Return [X, Y] of the center of cell containing provided text 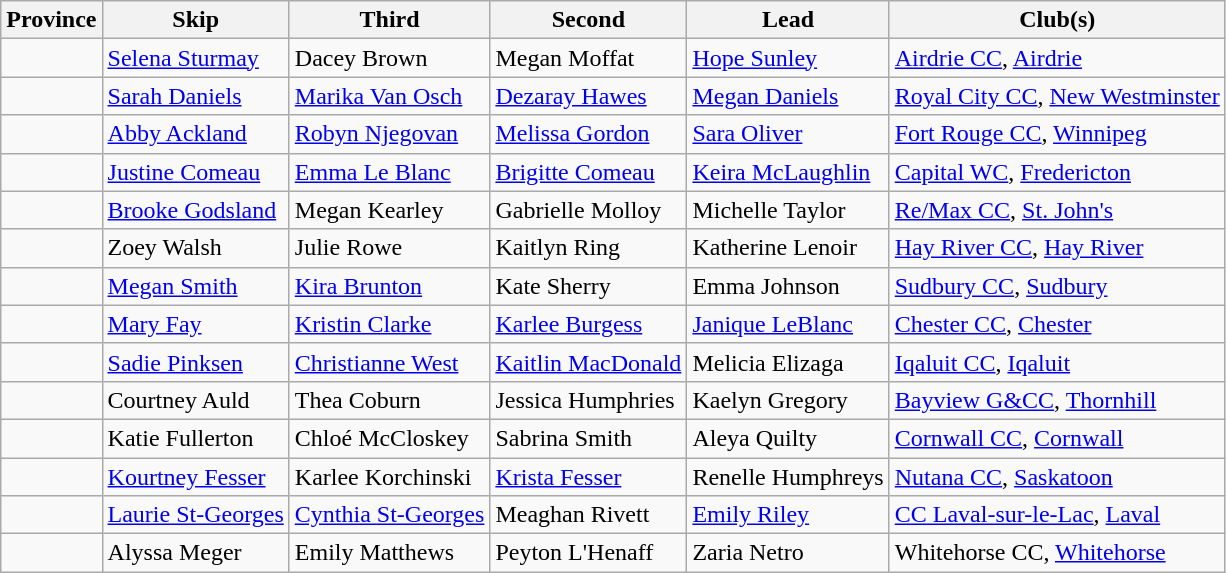
Selena Sturmay [196, 58]
Bayview G&CC, Thornhill [1057, 400]
Mary Fay [196, 324]
Emily Matthews [390, 553]
Brigitte Comeau [588, 172]
Cynthia St-Georges [390, 515]
Janique LeBlanc [788, 324]
Skip [196, 20]
Melicia Elizaga [788, 362]
Sara Oliver [788, 134]
Chester CC, Chester [1057, 324]
Megan Daniels [788, 96]
Province [52, 20]
Kristin Clarke [390, 324]
Sabrina Smith [588, 438]
Sarah Daniels [196, 96]
Emma Johnson [788, 286]
Sudbury CC, Sudbury [1057, 286]
Kaitlyn Ring [588, 248]
Third [390, 20]
Michelle Taylor [788, 210]
Zoey Walsh [196, 248]
Dacey Brown [390, 58]
CC Laval-sur-le-Lac, Laval [1057, 515]
Chloé McCloskey [390, 438]
Megan Moffat [588, 58]
Karlee Korchinski [390, 477]
Kaelyn Gregory [788, 400]
Fort Rouge CC, Winnipeg [1057, 134]
Hay River CC, Hay River [1057, 248]
Kourtney Fesser [196, 477]
Second [588, 20]
Alyssa Meger [196, 553]
Krista Fesser [588, 477]
Laurie St-Georges [196, 515]
Marika Van Osch [390, 96]
Abby Ackland [196, 134]
Aleya Quilty [788, 438]
Hope Sunley [788, 58]
Meaghan Rivett [588, 515]
Lead [788, 20]
Robyn Njegovan [390, 134]
Dezaray Hawes [588, 96]
Gabrielle Molloy [588, 210]
Thea Coburn [390, 400]
Megan Kearley [390, 210]
Megan Smith [196, 286]
Club(s) [1057, 20]
Emma Le Blanc [390, 172]
Re/Max CC, St. John's [1057, 210]
Zaria Netro [788, 553]
Julie Rowe [390, 248]
Sadie Pinksen [196, 362]
Peyton L'Henaff [588, 553]
Karlee Burgess [588, 324]
Katherine Lenoir [788, 248]
Iqaluit CC, Iqaluit [1057, 362]
Capital WC, Fredericton [1057, 172]
Kira Brunton [390, 286]
Emily Riley [788, 515]
Whitehorse CC, Whitehorse [1057, 553]
Kate Sherry [588, 286]
Nutana CC, Saskatoon [1057, 477]
Jessica Humphries [588, 400]
Melissa Gordon [588, 134]
Keira McLaughlin [788, 172]
Christianne West [390, 362]
Kaitlin MacDonald [588, 362]
Renelle Humphreys [788, 477]
Airdrie CC, Airdrie [1057, 58]
Katie Fullerton [196, 438]
Royal City CC, New Westminster [1057, 96]
Brooke Godsland [196, 210]
Cornwall CC, Cornwall [1057, 438]
Justine Comeau [196, 172]
Courtney Auld [196, 400]
